Provide the (x, y) coordinate of the cell's center where the given text is located.  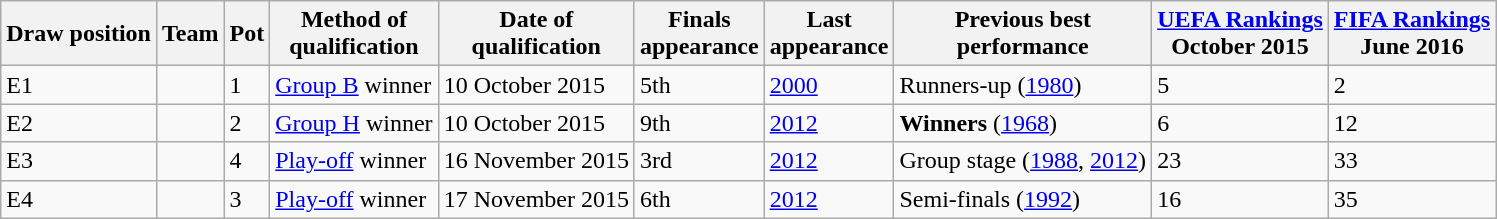
Group stage (1988, 2012) (1023, 161)
Lastappearance (829, 34)
Group H winner (354, 123)
Team (190, 34)
16 (1240, 199)
5 (1240, 85)
Semi-finals (1992) (1023, 199)
33 (1412, 161)
Winners (1968) (1023, 123)
17 November 2015 (536, 199)
Previous bestperformance (1023, 34)
Group B winner (354, 85)
Finalsappearance (699, 34)
4 (247, 161)
6 (1240, 123)
1 (247, 85)
35 (1412, 199)
E1 (79, 85)
E2 (79, 123)
Method ofqualification (354, 34)
6th (699, 199)
UEFA RankingsOctober 2015 (1240, 34)
Pot (247, 34)
23 (1240, 161)
5th (699, 85)
FIFA RankingsJune 2016 (1412, 34)
E3 (79, 161)
Draw position (79, 34)
3rd (699, 161)
2000 (829, 85)
3 (247, 199)
Runners-up (1980) (1023, 85)
12 (1412, 123)
9th (699, 123)
Date ofqualification (536, 34)
E4 (79, 199)
16 November 2015 (536, 161)
